Pinpoint the cell where the given text exists, returning its (X, Y) midpoint coordinate. 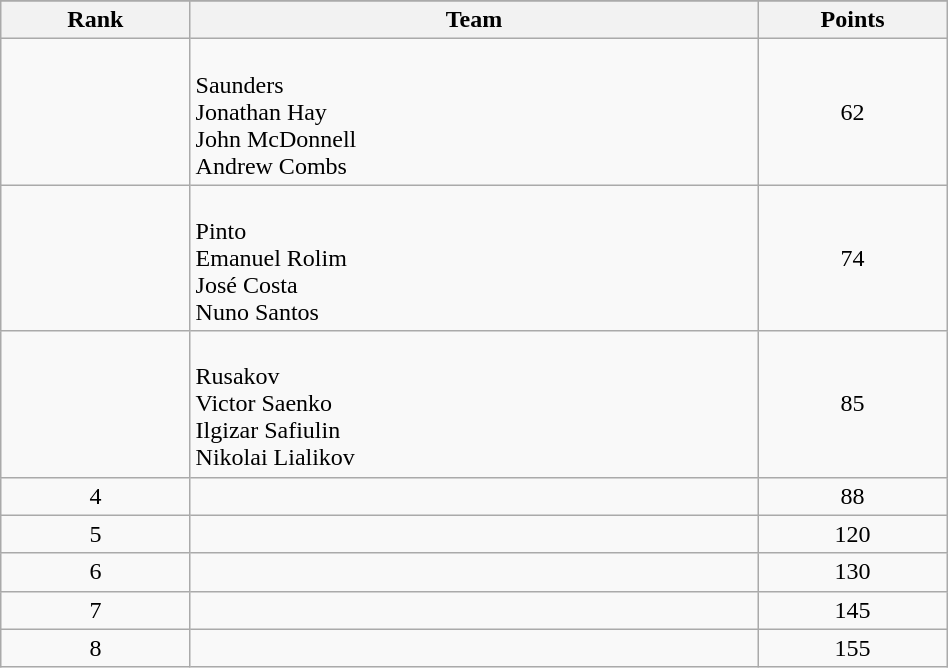
88 (852, 496)
62 (852, 112)
130 (852, 572)
155 (852, 648)
SaundersJonathan HayJohn McDonnellAndrew Combs (474, 112)
74 (852, 258)
5 (96, 534)
85 (852, 404)
145 (852, 610)
Rank (96, 20)
RusakovVictor SaenkoIlgizar SafiulinNikolai Lialikov (474, 404)
6 (96, 572)
8 (96, 648)
120 (852, 534)
4 (96, 496)
7 (96, 610)
PintoEmanuel RolimJosé CostaNuno Santos (474, 258)
Team (474, 20)
Points (852, 20)
